Output the [x, y] coordinate of the center of the cell containing the given text.  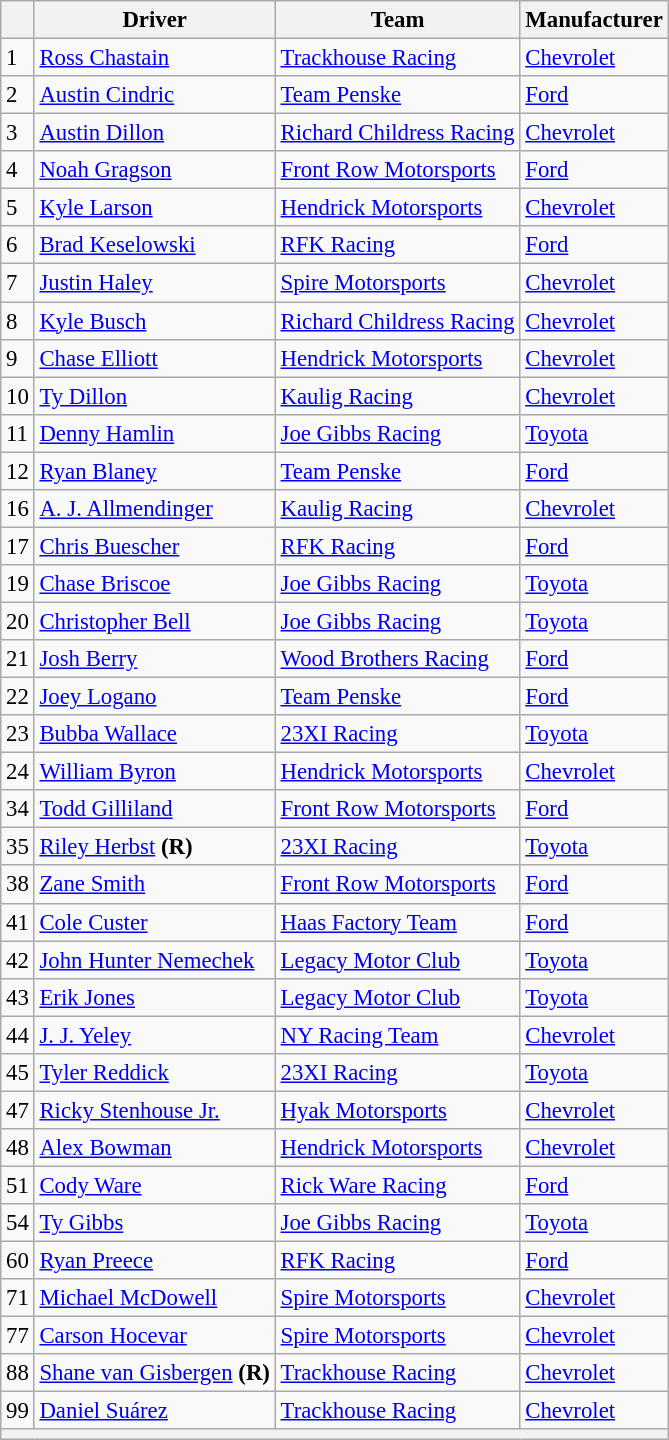
Riley Herbst (R) [154, 847]
Joey Logano [154, 697]
60 [18, 1261]
8 [18, 321]
Wood Brothers Racing [398, 659]
Erik Jones [154, 997]
12 [18, 471]
John Hunter Nemechek [154, 960]
Ty Dillon [154, 396]
Christopher Bell [154, 621]
11 [18, 433]
19 [18, 584]
Kyle Larson [154, 208]
5 [18, 208]
Team [398, 20]
16 [18, 509]
Chase Briscoe [154, 584]
22 [18, 697]
Bubba Wallace [154, 734]
38 [18, 885]
Michael McDowell [154, 1298]
Daniel Suárez [154, 1411]
2 [18, 95]
Shane van Gisbergen (R) [154, 1373]
6 [18, 245]
NY Racing Team [398, 1035]
Cole Custer [154, 922]
J. J. Yeley [154, 1035]
45 [18, 1073]
41 [18, 922]
Josh Berry [154, 659]
44 [18, 1035]
A. J. Allmendinger [154, 509]
23 [18, 734]
Hyak Motorsports [398, 1110]
William Byron [154, 772]
Rick Ware Racing [398, 1185]
Justin Haley [154, 283]
47 [18, 1110]
Ty Gibbs [154, 1223]
43 [18, 997]
Ryan Blaney [154, 471]
Chris Buescher [154, 546]
Ross Chastain [154, 58]
Tyler Reddick [154, 1073]
34 [18, 809]
Driver [154, 20]
3 [18, 133]
77 [18, 1336]
17 [18, 546]
35 [18, 847]
Austin Dillon [154, 133]
51 [18, 1185]
Ryan Preece [154, 1261]
Kyle Busch [154, 321]
71 [18, 1298]
1 [18, 58]
Haas Factory Team [398, 922]
54 [18, 1223]
Chase Elliott [154, 358]
Ricky Stenhouse Jr. [154, 1110]
Todd Gilliland [154, 809]
21 [18, 659]
Zane Smith [154, 885]
Alex Bowman [154, 1148]
88 [18, 1373]
7 [18, 283]
10 [18, 396]
48 [18, 1148]
Brad Keselowski [154, 245]
20 [18, 621]
Noah Gragson [154, 170]
42 [18, 960]
24 [18, 772]
99 [18, 1411]
4 [18, 170]
Denny Hamlin [154, 433]
Manufacturer [594, 20]
9 [18, 358]
Carson Hocevar [154, 1336]
Austin Cindric [154, 95]
Cody Ware [154, 1185]
